Scan for the cell matching the given text and deliver its (X, Y) coordinate at center. 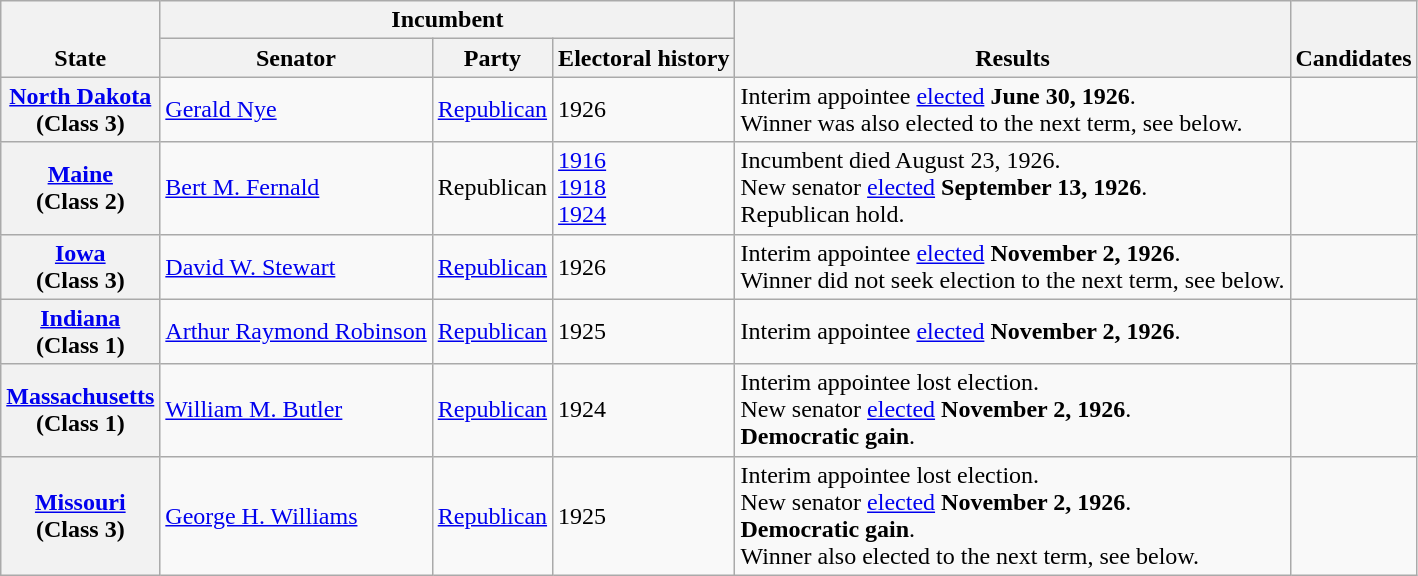
State (80, 39)
Interim appointee lost election.New senator elected November 2, 1926.Democratic gain.Winner also elected to the next term, see below. (1012, 516)
1924 (644, 410)
George H. Williams (296, 516)
Bert M. Fernald (296, 188)
Iowa(Class 3) (80, 266)
Indiana(Class 1) (80, 332)
Gerald Nye (296, 110)
Interim appointee elected November 2, 1926.Winner did not seek election to the next term, see below. (1012, 266)
Interim appointee elected June 30, 1926.Winner was also elected to the next term, see below. (1012, 110)
Incumbent (448, 20)
Senator (296, 58)
North Dakota(Class 3) (80, 110)
Interim appointee lost election.New senator elected November 2, 1926.Democratic gain. (1012, 410)
Interim appointee elected November 2, 1926. (1012, 332)
Missouri(Class 3) (80, 516)
Candidates (1354, 39)
David W. Stewart (296, 266)
Electoral history (644, 58)
Arthur Raymond Robinson (296, 332)
Massachusetts(Class 1) (80, 410)
William M. Butler (296, 410)
1916 19181924 (644, 188)
Maine(Class 2) (80, 188)
Incumbent died August 23, 1926.New senator elected September 13, 1926.Republican hold. (1012, 188)
Party (492, 58)
Results (1012, 39)
